Pinpoint the cell where the given text exists, returning its [x, y] midpoint coordinate. 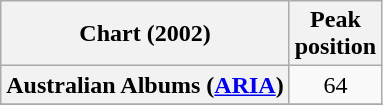
Australian Albums (ARIA) [145, 85]
64 [335, 85]
Chart (2002) [145, 34]
Peakposition [335, 34]
